For the text-containing cell, return its midpoint in [X, Y] coordinate format. 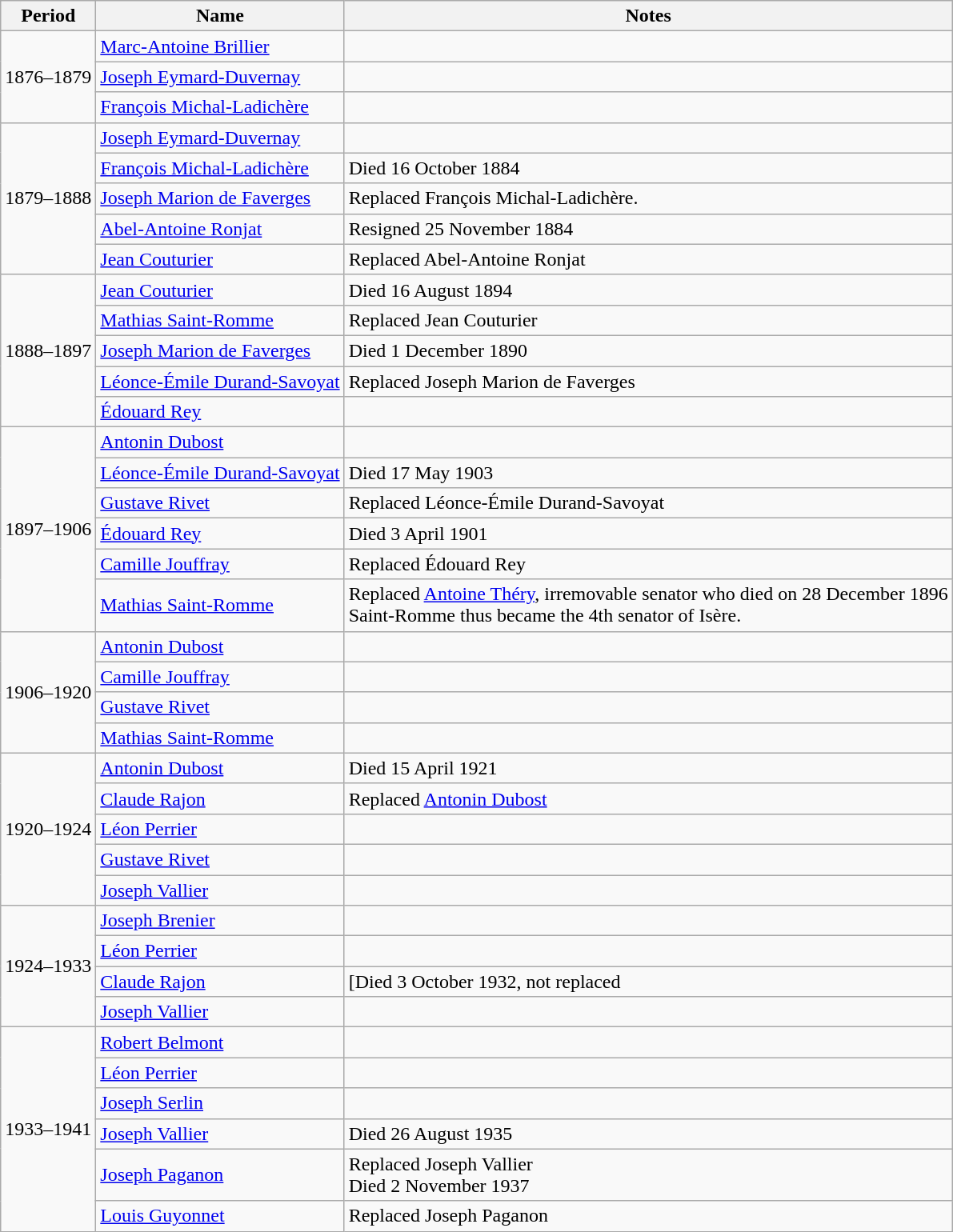
Name [220, 16]
[Died 3 October 1932, not replaced [648, 982]
Replaced Antonin Dubost [648, 798]
Replaced Jean Couturier [648, 320]
1879–1888 [48, 198]
1933–1941 [48, 1130]
Replaced François Michal-Ladichère. [648, 198]
Died 26 August 1935 [648, 1134]
Replaced Joseph Paganon [648, 1216]
Abel-Antoine Ronjat [220, 229]
Replaced Joseph VallierDied 2 November 1937 [648, 1174]
Died 16 August 1894 [648, 290]
Replaced Antoine Théry, irremovable senator who died on 28 December 1896Saint-Romme thus became the 4th senator of Isère. [648, 605]
Replaced Abel-Antoine Ronjat [648, 259]
1876–1879 [48, 77]
Joseph Brenier [220, 921]
Marc-Antoine Brillier [220, 46]
Notes [648, 16]
1897–1906 [48, 530]
Period [48, 16]
Died 17 May 1903 [648, 473]
Died 15 April 1921 [648, 768]
1888–1897 [48, 350]
1924–1933 [48, 966]
Died 3 April 1901 [648, 534]
Replaced Édouard Rey [648, 564]
Louis Guyonnet [220, 1216]
1906–1920 [48, 692]
Joseph Serlin [220, 1103]
Died 16 October 1884 [648, 168]
Robert Belmont [220, 1042]
1920–1924 [48, 829]
Died 1 December 1890 [648, 350]
Replaced Léonce-Émile Durand-Savoyat [648, 503]
Joseph Paganon [220, 1174]
Resigned 25 November 1884 [648, 229]
Replaced Joseph Marion de Faverges [648, 382]
